Extract the (X, Y) coordinate from the center of the cell holding the provided text.  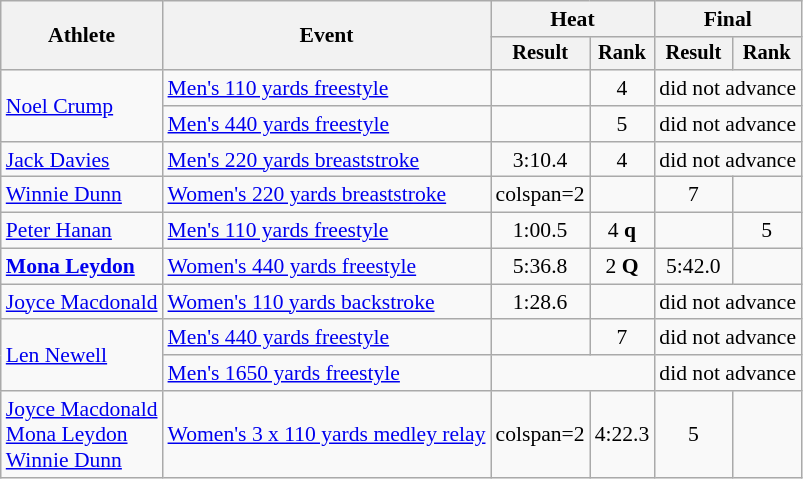
Women's 220 yards breaststroke (327, 195)
4 q (622, 231)
Women's 110 yards backstroke (327, 302)
5:36.8 (540, 267)
Women's 3 x 110 yards medley relay (327, 434)
Joyce MacdonaldMona LeydonWinnie Dunn (82, 434)
Men's 220 yards breaststroke (327, 160)
Winnie Dunn (82, 195)
1:28.6 (540, 302)
Men's 1650 yards freestyle (327, 373)
5:42.0 (693, 267)
Len Newell (82, 356)
Joyce Macdonald (82, 302)
Women's 440 yards freestyle (327, 267)
Peter Hanan (82, 231)
2 Q (622, 267)
Heat (573, 19)
Mona Leydon (82, 267)
3:10.4 (540, 160)
Event (327, 36)
Final (728, 19)
Athlete (82, 36)
Jack Davies (82, 160)
4:22.3 (622, 434)
Noel Crump (82, 106)
1:00.5 (540, 231)
